Identify which cell holds the provided text, then report its (X, Y) central coordinate. 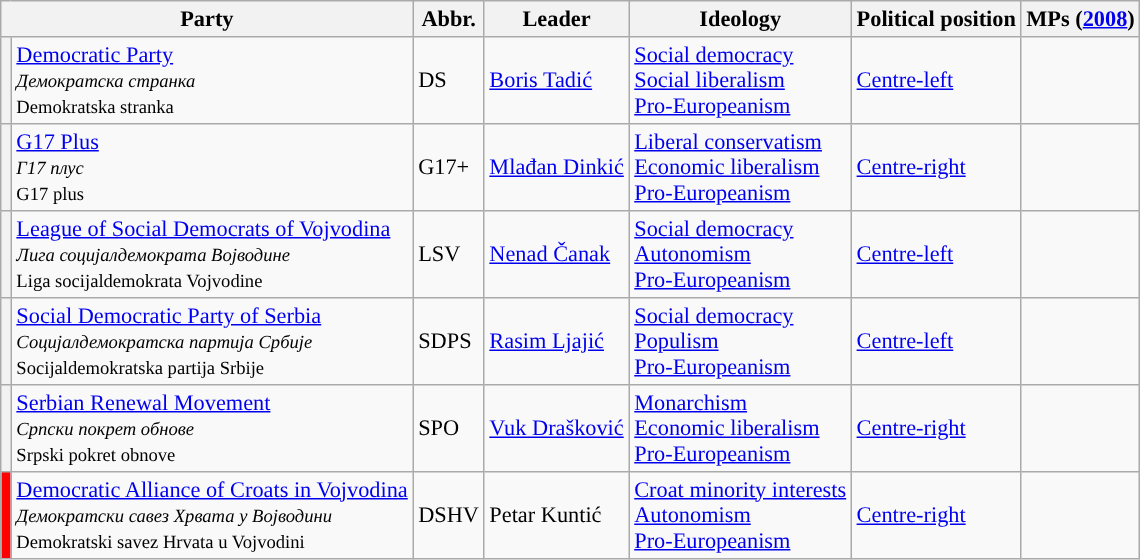
Democratic PartyДемократска странкаDemokratska stranka (212, 80)
G17+ (448, 166)
Ideology (740, 19)
Social democracyPopulismPro-Europeanism (740, 340)
LSV (448, 254)
Political position (936, 19)
Social democracySocial liberalismPro-Europeanism (740, 80)
Party (207, 19)
DS (448, 80)
Social democracyAutonomismPro-Europeanism (740, 254)
SDPS (448, 340)
MonarchismEconomic liberalismPro-Europeanism (740, 428)
Abbr. (448, 19)
Nenad Čanak (556, 254)
Mlađan Dinkić (556, 166)
Leader (556, 19)
Democratic Alliance of Croats in VojvodinaДемократски савез Хрвата у ВојводиниDemokratski savez Hrvata u Vojvodini (212, 514)
SPO (448, 428)
G17 PlusГ17 плусG17 plus (212, 166)
Liberal conservatismEconomic liberalismPro-Europeanism (740, 166)
Serbian Renewal MovementСрпски покрет обновеSrpski pokret obnove (212, 428)
Boris Tadić (556, 80)
Croat minority interestsAutonomismPro-Europeanism (740, 514)
DSHV (448, 514)
MPs (2008) (1080, 19)
Rasim Ljajić (556, 340)
Petar Kuntić (556, 514)
League of Social Democrats of VojvodinaЛига социјалдемократа ВојводинеLiga socijaldemokrata Vojvodine (212, 254)
Social Democratic Party of SerbiaСоцијалдемократска партија СрбијеSocijaldemokratska partija Srbije (212, 340)
Vuk Drašković (556, 428)
